Output the [x, y] coordinate of the center of the cell containing the given text.  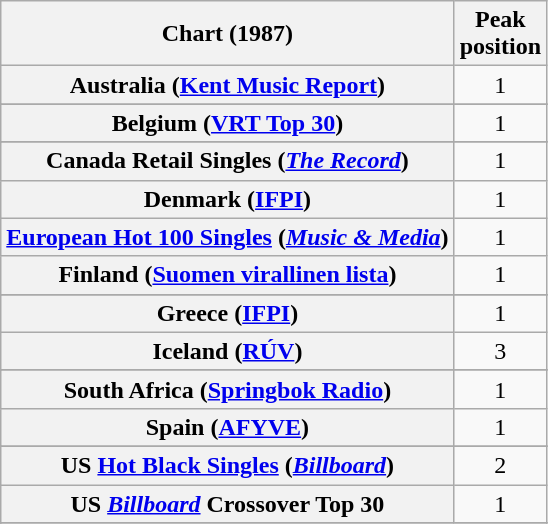
Peakposition [500, 34]
Greece (IFPI) [228, 313]
Finland (Suomen virallinen lista) [228, 275]
Spain (AFYVE) [228, 427]
Chart (1987) [228, 34]
Canada Retail Singles (The Record) [228, 161]
Iceland (RÚV) [228, 351]
South Africa (Springbok Radio) [228, 389]
3 [500, 351]
2 [500, 465]
Denmark (IFPI) [228, 199]
European Hot 100 Singles (Music & Media) [228, 237]
Belgium (VRT Top 30) [228, 123]
US Hot Black Singles (Billboard) [228, 465]
Australia (Kent Music Report) [228, 85]
US Billboard Crossover Top 30 [228, 503]
